Return (x, y) of the center of cell containing provided text 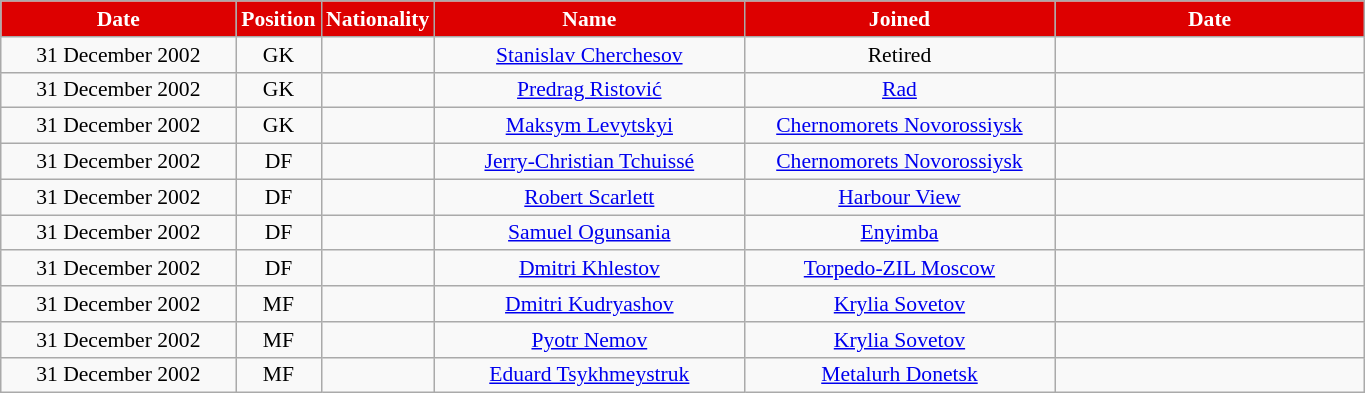
Dmitri Khlestov (589, 269)
Nationality (378, 19)
Retired (899, 55)
Position (278, 19)
Samuel Ogunsania (589, 233)
Eduard Tsykhmeystruk (589, 375)
Torpedo-ZIL Moscow (899, 269)
Harbour View (899, 197)
Jerry-Christian Tchuissé (589, 162)
Rad (899, 90)
Joined (899, 19)
Predrag Ristović (589, 90)
Pyotr Nemov (589, 340)
Maksym Levytskyi (589, 126)
Name (589, 19)
Enyimba (899, 233)
Dmitri Kudryashov (589, 304)
Metalurh Donetsk (899, 375)
Stanislav Cherchesov (589, 55)
Robert Scarlett (589, 197)
